Find where the given text appears and provide that cell's center as (X, Y) coordinate. 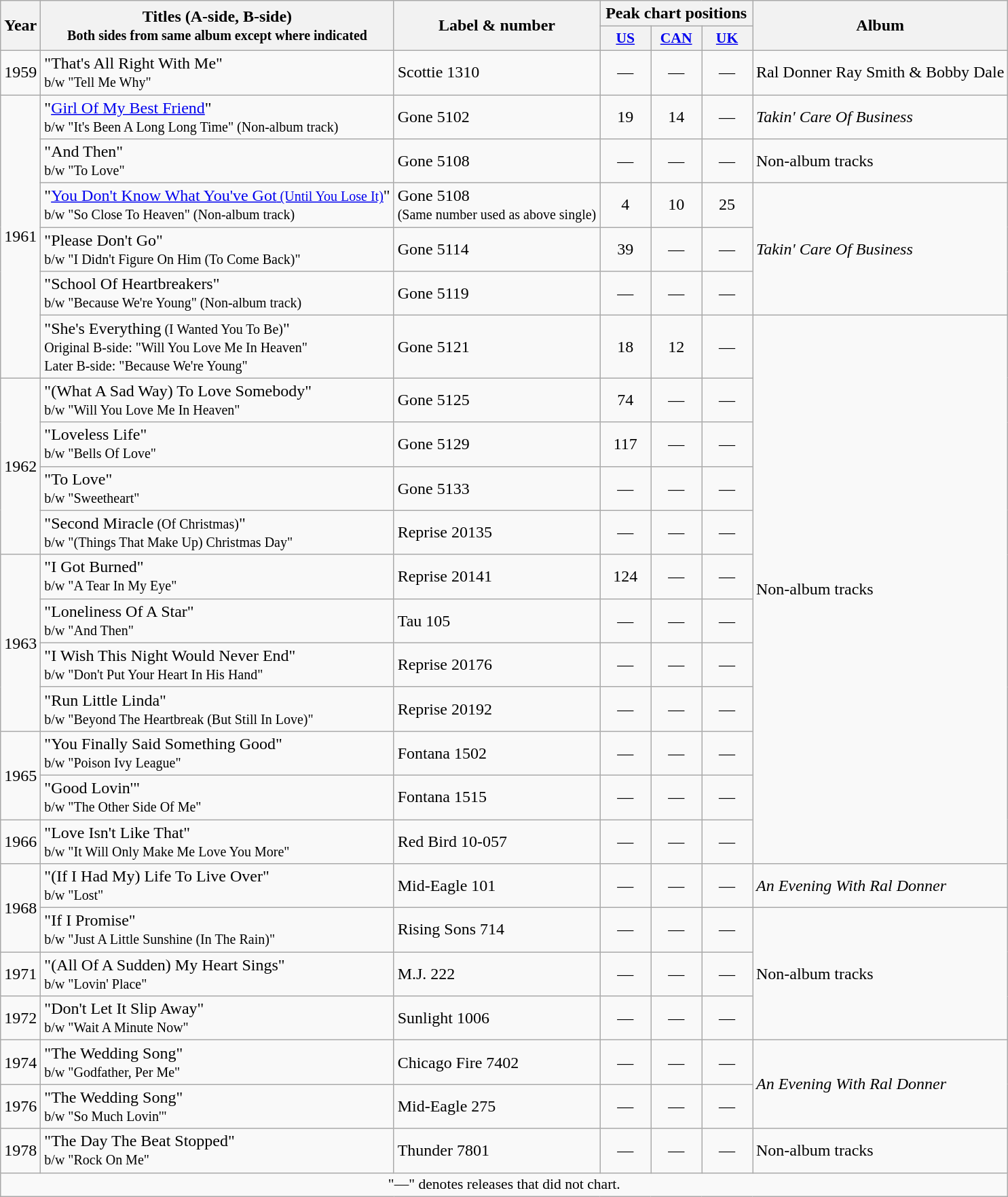
1976 (20, 1106)
"Please Don't Go"b/w "I Didn't Figure On Him (To Come Back)" (217, 250)
1974 (20, 1063)
"You Don't Know What You've Got (Until You Lose It)"b/w "So Close To Heaven" (Non-album track) (217, 205)
1959 (20, 72)
US (626, 39)
Gone 5108 (497, 161)
1962 (20, 466)
Gone 5129 (497, 444)
"Second Miracle (Of Christmas)"b/w "(Things That Make Up) Christmas Day" (217, 532)
"Good Lovin'"b/w "The Other Side Of Me" (217, 797)
"—" denotes releases that did not chart. (504, 1185)
"To Love" b/w "Sweetheart" (217, 489)
Gone 5121 (497, 347)
1966 (20, 841)
Reprise 20192 (497, 708)
Red Bird 10-057 (497, 841)
74 (626, 400)
"That's All Right With Me"b/w "Tell Me Why" (217, 72)
Chicago Fire 7402 (497, 1063)
"(All Of A Sudden) My Heart Sings"b/w "Lovin' Place" (217, 974)
1971 (20, 974)
Scottie 1310 (497, 72)
19 (626, 117)
1963 (20, 643)
1978 (20, 1151)
"And Then"b/w "To Love" (217, 161)
10 (676, 205)
12 (676, 347)
Tau 105 (497, 620)
"Love Isn't Like That"b/w "It Will Only Make Me Love You More" (217, 841)
Gone 5108 (Same number used as above single) (497, 205)
Album (880, 26)
CAN (676, 39)
Ral Donner Ray Smith & Bobby Dale (880, 72)
"She's Everything (I Wanted You To Be)"Original B-side: "Will You Love Me In Heaven"Later B-side: "Because We're Young" (217, 347)
"I Wish This Night Would Never End"b/w "Don't Put Your Heart In His Hand" (217, 665)
"The Day The Beat Stopped"b/w "Rock On Me" (217, 1151)
Gone 5119 (497, 293)
Fontana 1515 (497, 797)
"(What A Sad Way) To Love Somebody" b/w "Will You Love Me In Heaven" (217, 400)
39 (626, 250)
1965 (20, 775)
1972 (20, 1018)
"You Finally Said Something Good"b/w "Poison Ivy League" (217, 753)
Label & number (497, 26)
117 (626, 444)
"Don't Let It Slip Away"b/w "Wait A Minute Now" (217, 1018)
Titles (A-side, B-side)Both sides from same album except where indicated (217, 26)
Gone 5125 (497, 400)
25 (728, 205)
"Loveless Life" b/w "Bells Of Love" (217, 444)
UK (728, 39)
"School Of Heartbreakers" b/w "Because We're Young" (Non-album track) (217, 293)
14 (676, 117)
18 (626, 347)
M.J. 222 (497, 974)
Mid-Eagle 101 (497, 886)
Fontana 1502 (497, 753)
Mid-Eagle 275 (497, 1106)
Gone 5102 (497, 117)
Year (20, 26)
"Girl Of My Best Friend"b/w "It's Been A Long Long Time" (Non-album track) (217, 117)
Peak chart positions (676, 14)
Reprise 20176 (497, 665)
Gone 5114 (497, 250)
1968 (20, 908)
Thunder 7801 (497, 1151)
1961 (20, 236)
"Loneliness Of A Star"b/w "And Then" (217, 620)
Reprise 20141 (497, 577)
"I Got Burned" b/w "A Tear In My Eye" (217, 577)
4 (626, 205)
"(If I Had My) Life To Live Over"b/w "Lost" (217, 886)
Reprise 20135 (497, 532)
"If I Promise"b/w "Just A Little Sunshine (In The Rain)" (217, 930)
"Run Little Linda"b/w "Beyond The Heartbreak (But Still In Love)" (217, 708)
Gone 5133 (497, 489)
124 (626, 577)
Sunlight 1006 (497, 1018)
Rising Sons 714 (497, 930)
"The Wedding Song"b/w "Godfather, Per Me" (217, 1063)
"The Wedding Song"b/w "So Much Lovin'" (217, 1106)
